Determine the (X, Y) coordinate at the center of the cell enclosing the given text.  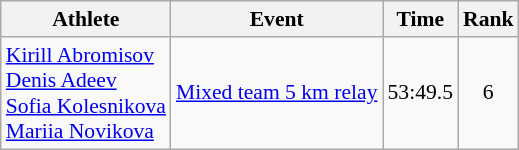
6 (488, 93)
Rank (488, 19)
Kirill AbromisovDenis AdeevSofia KolesnikovaMariia Novikova (86, 93)
Time (420, 19)
Athlete (86, 19)
Mixed team 5 km relay (277, 93)
53:49.5 (420, 93)
Event (277, 19)
